Search for the cell housing the specified text and yield its [x, y] center coordinate. 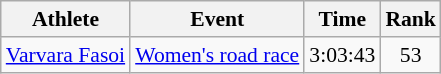
3:03:43 [342, 55]
Athlete [66, 19]
Varvara Fasoi [66, 55]
Event [217, 19]
Time [342, 19]
Women's road race [217, 55]
53 [410, 55]
Rank [410, 19]
